Capture the cell that displays the provided text and extract its (X, Y) central coordinate. 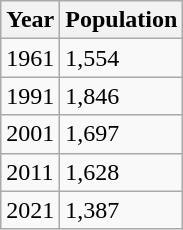
1,628 (122, 172)
Year (30, 20)
1961 (30, 58)
1,697 (122, 134)
2011 (30, 172)
1,846 (122, 96)
Population (122, 20)
2001 (30, 134)
1,387 (122, 210)
1,554 (122, 58)
1991 (30, 96)
2021 (30, 210)
